Output the (x, y) coordinate of the center of the cell containing the given text.  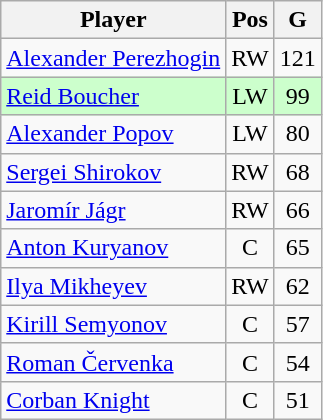
Alexander Popov (114, 134)
Alexander Perezhogin (114, 58)
80 (298, 134)
Player (114, 20)
Corban Knight (114, 400)
Kirill Semyonov (114, 324)
Sergei Shirokov (114, 172)
66 (298, 210)
51 (298, 400)
54 (298, 362)
Anton Kuryanov (114, 248)
62 (298, 286)
Roman Červenka (114, 362)
68 (298, 172)
Pos (250, 20)
57 (298, 324)
99 (298, 96)
G (298, 20)
65 (298, 248)
121 (298, 58)
Jaromír Jágr (114, 210)
Ilya Mikheyev (114, 286)
Reid Boucher (114, 96)
